Output the [x, y] coordinate of the center of the cell containing the given text.  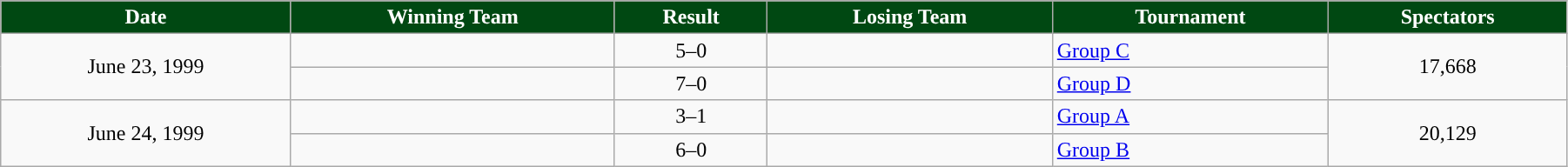
June 23, 1999 [146, 67]
Group C [1190, 50]
7–0 [691, 83]
Winning Team [452, 17]
3–1 [691, 117]
Group A [1190, 117]
6–0 [691, 150]
Losing Team [910, 17]
20,129 [1448, 133]
June 24, 1999 [146, 133]
Tournament [1190, 17]
Result [691, 17]
Date [146, 17]
5–0 [691, 50]
Spectators [1448, 17]
Group B [1190, 150]
Group D [1190, 83]
17,668 [1448, 67]
